Return the (x, y) coordinate for the center point of the cell that contains the specified text.  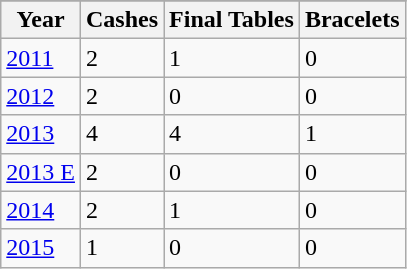
2014 (41, 210)
Year (41, 20)
Cashes (122, 20)
2013 (41, 134)
Bracelets (352, 20)
2013 E (41, 172)
2015 (41, 248)
2011 (41, 58)
Final Tables (232, 20)
2012 (41, 96)
